Return the (X, Y) coordinate for the center point of the cell that contains the specified text.  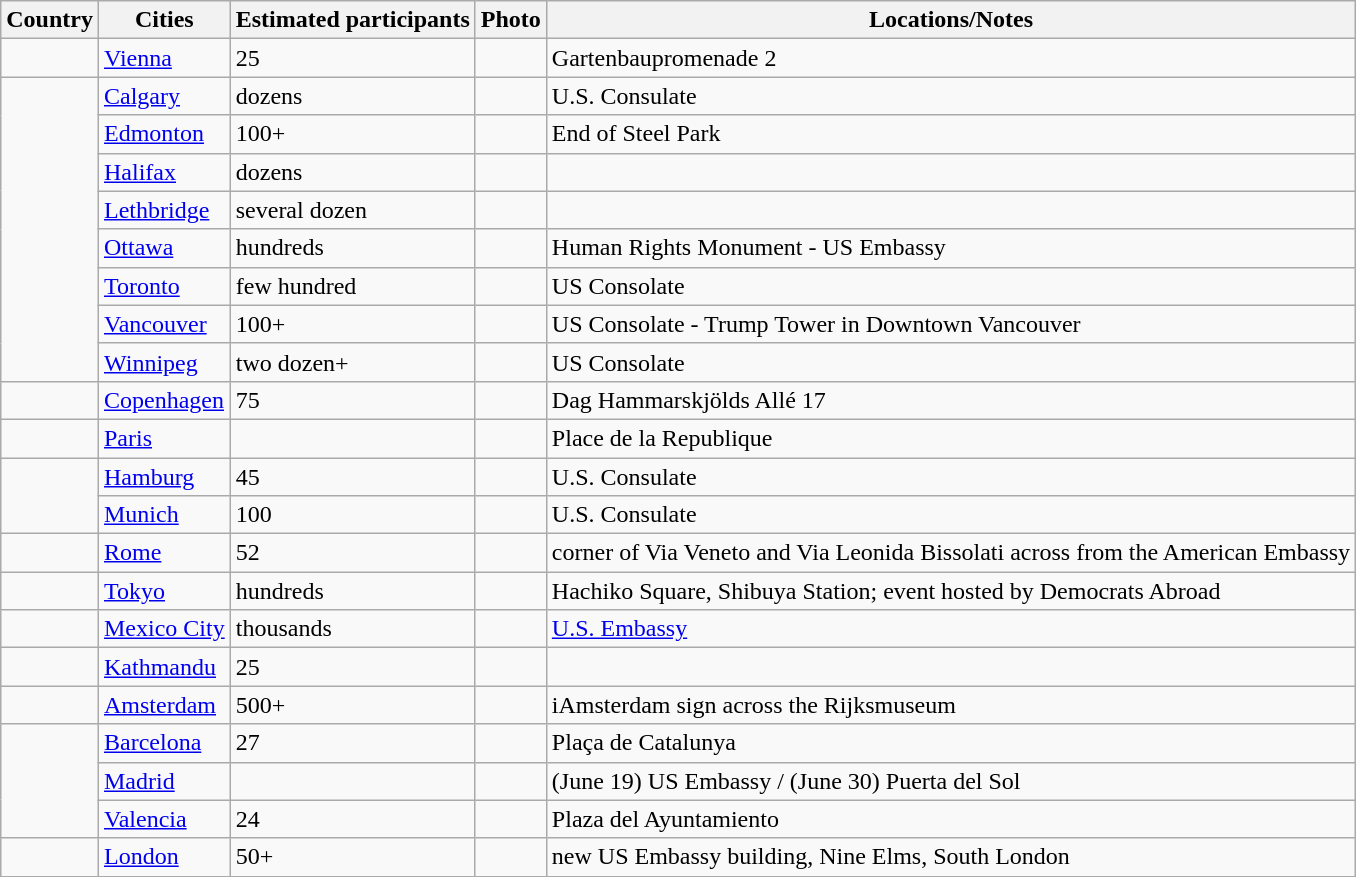
500+ (352, 705)
Plaza del Ayuntamiento (950, 819)
(June 19) US Embassy / (June 30) Puerta del Sol (950, 781)
Hachiko Square, Shibuya Station; event hosted by Democrats Abroad (950, 591)
US Consolate - Trump Tower in Downtown Vancouver (950, 324)
24 (352, 819)
50+ (352, 857)
Edmonton (164, 134)
London (164, 857)
Winnipeg (164, 362)
45 (352, 477)
Madrid (164, 781)
Vancouver (164, 324)
75 (352, 400)
Paris (164, 438)
Toronto (164, 286)
52 (352, 553)
Ottawa (164, 248)
new US Embassy building, Nine Elms, South London (950, 857)
few hundred (352, 286)
Hamburg (164, 477)
Calgary (164, 96)
Place de la Republique (950, 438)
Plaça de Catalunya (950, 743)
Munich (164, 515)
27 (352, 743)
End of Steel Park (950, 134)
Copenhagen (164, 400)
thousands (352, 629)
Photo (510, 20)
Cities (164, 20)
Country (50, 20)
corner of Via Veneto and Via Leonida Bissolati across from the American Embassy (950, 553)
Kathmandu (164, 667)
100 (352, 515)
Tokyo (164, 591)
Halifax (164, 172)
Vienna (164, 58)
Lethbridge (164, 210)
Rome (164, 553)
Gartenbaupromenade 2 (950, 58)
Locations/Notes (950, 20)
U.S. Embassy (950, 629)
Estimated participants (352, 20)
Valencia (164, 819)
two dozen+ (352, 362)
Amsterdam (164, 705)
iAmsterdam sign across the Rijksmuseum (950, 705)
several dozen (352, 210)
Barcelona (164, 743)
Mexico City (164, 629)
Dag Hammarskjölds Allé 17 (950, 400)
Human Rights Monument - US Embassy (950, 248)
